Capture the cell that displays the provided text and extract its (x, y) central coordinate. 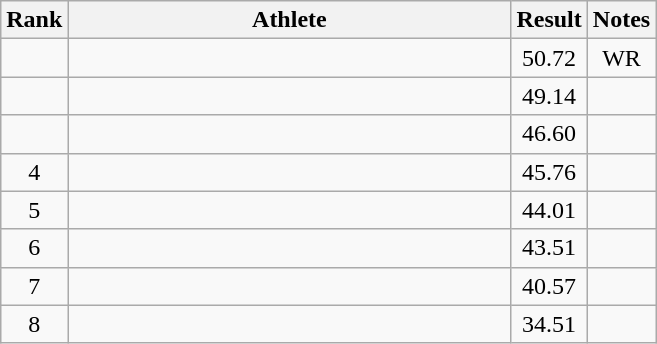
WR (621, 58)
8 (34, 324)
7 (34, 286)
34.51 (549, 324)
43.51 (549, 248)
Rank (34, 20)
50.72 (549, 58)
4 (34, 172)
49.14 (549, 96)
Notes (621, 20)
Result (549, 20)
44.01 (549, 210)
45.76 (549, 172)
6 (34, 248)
Athlete (290, 20)
40.57 (549, 286)
46.60 (549, 134)
5 (34, 210)
